From the cell containing the given text, extract its center point as (x, y) coordinate. 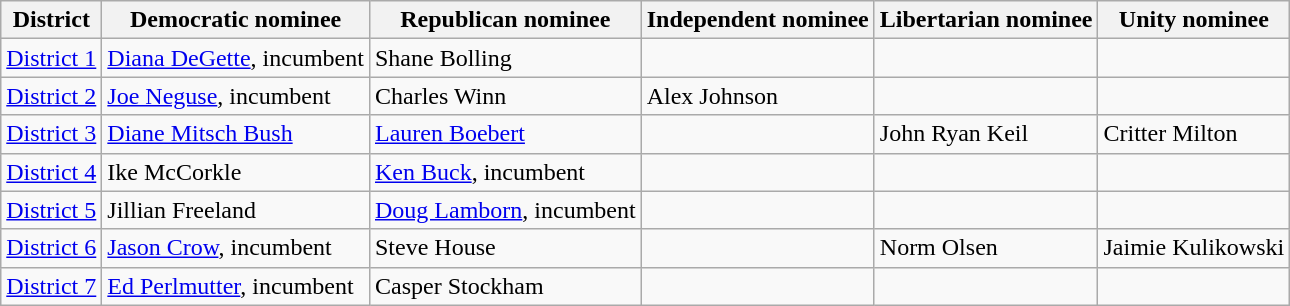
Diana DeGette, incumbent (236, 58)
District 7 (52, 286)
Unity nominee (1194, 20)
Lauren Boebert (505, 134)
District 5 (52, 210)
District 6 (52, 248)
Diane Mitsch Bush (236, 134)
Joe Neguse, incumbent (236, 96)
Jason Crow, incumbent (236, 248)
Doug Lamborn, incumbent (505, 210)
Steve House (505, 248)
John Ryan Keil (986, 134)
Independent nominee (758, 20)
Casper Stockham (505, 286)
Libertarian nominee (986, 20)
Alex Johnson (758, 96)
Norm Olsen (986, 248)
District 3 (52, 134)
District 2 (52, 96)
Ed Perlmutter, incumbent (236, 286)
Ken Buck, incumbent (505, 172)
District (52, 20)
Shane Bolling (505, 58)
District 1 (52, 58)
Republican nominee (505, 20)
Jillian Freeland (236, 210)
Ike McCorkle (236, 172)
Critter Milton (1194, 134)
Jaimie Kulikowski (1194, 248)
Charles Winn (505, 96)
Democratic nominee (236, 20)
District 4 (52, 172)
